Extract the [X, Y] coordinate from the center of the cell holding the provided text.  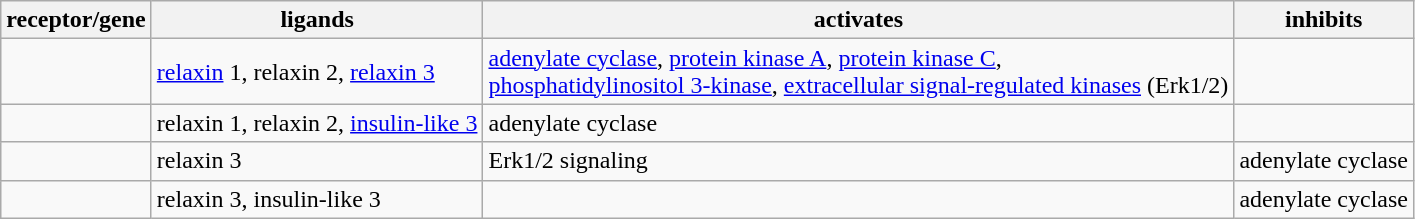
inhibits [1324, 20]
receptor/gene [76, 20]
adenylate cyclase, protein kinase A, protein kinase C,phosphatidylinositol 3-kinase, extracellular signal-regulated kinases (Erk1/2) [858, 72]
relaxin 3, insulin-like 3 [317, 199]
relaxin 1, relaxin 2, relaxin 3 [317, 72]
ligands [317, 20]
activates [858, 20]
relaxin 3 [317, 161]
relaxin 1, relaxin 2, insulin-like 3 [317, 123]
Erk1/2 signaling [858, 161]
